Locate the cell with the specified text and output its (X, Y) center coordinate. 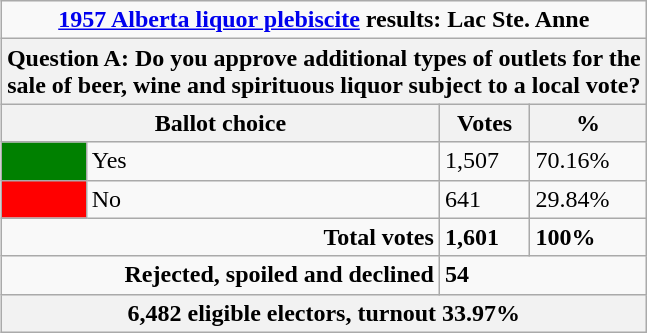
70.16% (588, 161)
6,482 eligible electors, turnout 33.97% (324, 313)
641 (484, 199)
1,601 (484, 237)
Rejected, spoiled and declined (220, 275)
Total votes (220, 237)
1957 Alberta liquor plebiscite results: Lac Ste. Anne (324, 20)
Votes (484, 123)
No (262, 199)
Yes (262, 161)
% (588, 123)
1,507 (484, 161)
100% (588, 237)
Question A: Do you approve additional types of outlets for the sale of beer, wine and spirituous liquor subject to a local vote? (324, 72)
Ballot choice (220, 123)
29.84% (588, 199)
54 (542, 275)
